Locate the cell with the specified text and output its [x, y] center coordinate. 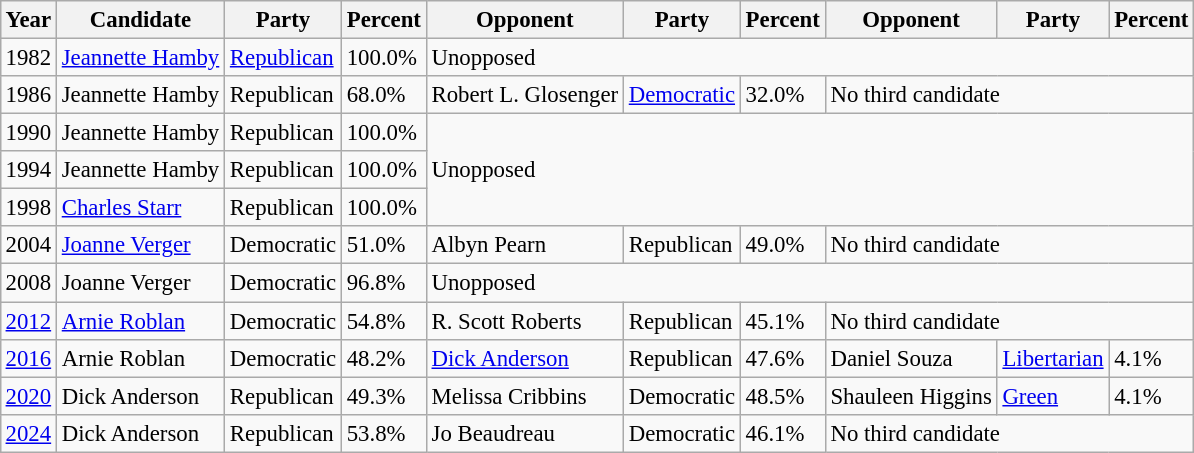
2008 [28, 283]
Robert L. Glosenger [524, 95]
Daniel Souza [911, 358]
1982 [28, 57]
68.0% [384, 95]
49.0% [782, 245]
Libertarian [1053, 358]
Charles Starr [140, 208]
45.1% [782, 321]
1994 [28, 170]
Year [28, 20]
2016 [28, 358]
1998 [28, 208]
Green [1053, 396]
47.6% [782, 358]
49.3% [384, 396]
2020 [28, 396]
2012 [28, 321]
Candidate [140, 20]
96.8% [384, 283]
Albyn Pearn [524, 245]
48.5% [782, 396]
Shauleen Higgins [911, 396]
53.8% [384, 433]
51.0% [384, 245]
2024 [28, 433]
32.0% [782, 95]
R. Scott Roberts [524, 321]
Melissa Cribbins [524, 396]
54.8% [384, 321]
Jo Beaudreau [524, 433]
2004 [28, 245]
1986 [28, 95]
1990 [28, 133]
48.2% [384, 358]
46.1% [782, 433]
